Scan for the cell matching the given text and deliver its (X, Y) coordinate at center. 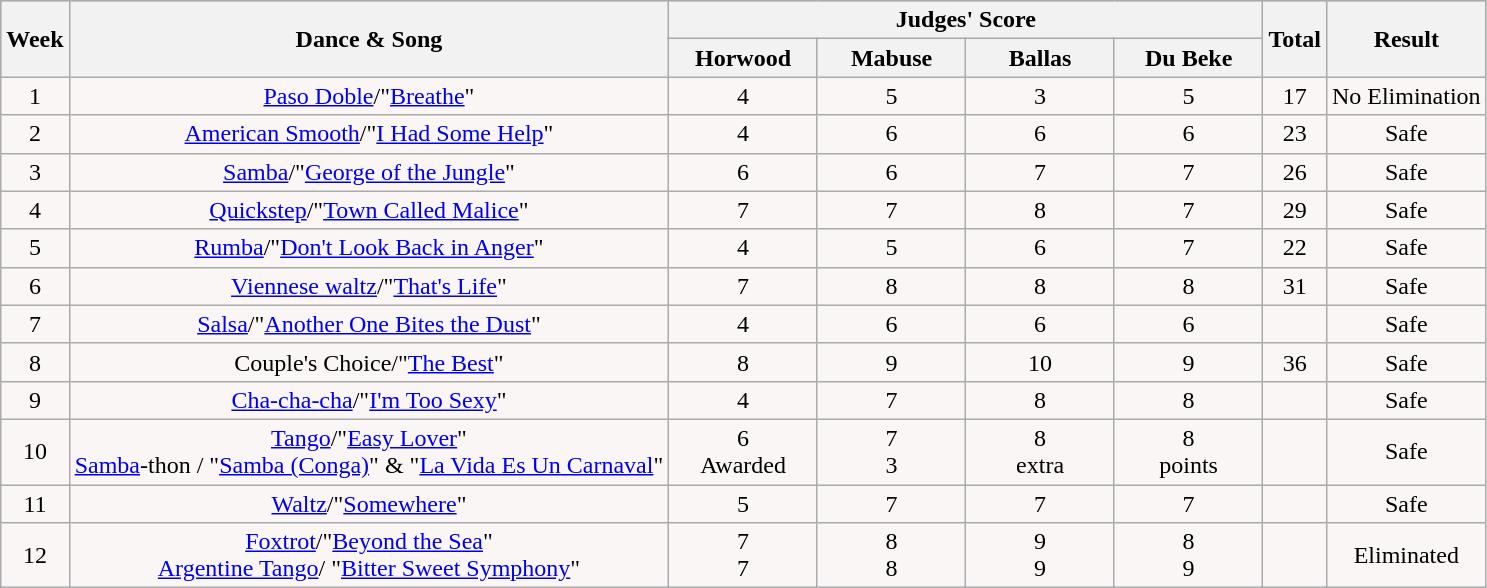
8extra (1040, 452)
Horwood (744, 58)
Tango/"Easy Lover"Samba-thon / "Samba (Conga)" & "La Vida Es Un Carnaval" (369, 452)
Samba/"George of the Jungle" (369, 172)
11 (35, 503)
No Elimination (1406, 96)
Rumba/"Don't Look Back in Anger" (369, 248)
36 (1295, 362)
2 (35, 134)
99 (1040, 556)
73 (892, 452)
Week (35, 39)
Eliminated (1406, 556)
Dance & Song (369, 39)
89 (1188, 556)
Viennese waltz/"That's Life" (369, 286)
Salsa/"Another One Bites the Dust" (369, 324)
Judges' Score (966, 20)
Foxtrot/"Beyond the Sea"Argentine Tango/ "Bitter Sweet Symphony" (369, 556)
Total (1295, 39)
Waltz/"Somewhere" (369, 503)
Paso Doble/"Breathe" (369, 96)
23 (1295, 134)
Ballas (1040, 58)
17 (1295, 96)
Result (1406, 39)
1 (35, 96)
American Smooth/"I Had Some Help" (369, 134)
Couple's Choice/"The Best" (369, 362)
88 (892, 556)
Quickstep/"Town Called Malice" (369, 210)
8points (1188, 452)
29 (1295, 210)
31 (1295, 286)
22 (1295, 248)
Du Beke (1188, 58)
Cha-cha-cha/"I'm Too Sexy" (369, 400)
Mabuse (892, 58)
6Awarded (744, 452)
77 (744, 556)
12 (35, 556)
26 (1295, 172)
